Return [X, Y] of the center of cell containing provided text 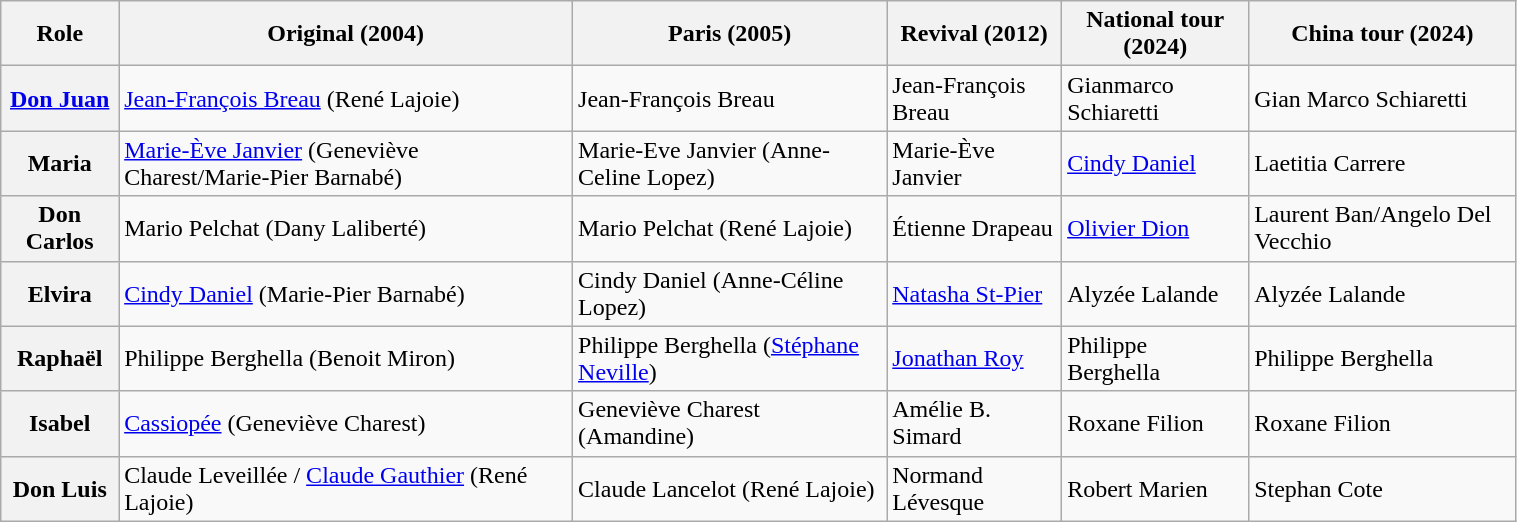
Revival (2012) [974, 34]
Natasha St-Pier [974, 294]
Gianmarco Schiaretti [1156, 98]
Mario Pelchat (René Lajoie) [730, 228]
China tour (2024) [1382, 34]
Don Luis [60, 488]
Laurent Ban/Angelo Del Vecchio [1382, 228]
Original (2004) [346, 34]
Amélie B. Simard [974, 424]
Isabel [60, 424]
Cindy Daniel (Anne-Céline Lopez) [730, 294]
Geneviève Charest (Amandine) [730, 424]
Elvira [60, 294]
Marie-Ève Janvier (Geneviève Charest/Marie-Pier Barnabé) [346, 164]
Robert Marien [1156, 488]
Étienne Drapeau [974, 228]
Normand Lévesque [974, 488]
Raphaël [60, 358]
National tour (2024) [1156, 34]
Cindy Daniel (Marie-Pier Barnabé) [346, 294]
Laetitia Carrere [1382, 164]
Cassiopée (Geneviève Charest) [346, 424]
Paris (2005) [730, 34]
Claude Leveillée / Claude Gauthier (René Lajoie) [346, 488]
Cindy Daniel [1156, 164]
Jonathan Roy [974, 358]
Marie-Eve Janvier (Anne-Celine Lopez) [730, 164]
Philippe Berghella (Stéphane Neville) [730, 358]
Maria [60, 164]
Gian Marco Schiaretti [1382, 98]
Stephan Cote [1382, 488]
Role [60, 34]
Olivier Dion [1156, 228]
Don Juan [60, 98]
Claude Lancelot (René Lajoie) [730, 488]
Mario Pelchat (Dany Laliberté) [346, 228]
Philippe Berghella (Benoit Miron) [346, 358]
Don Carlos [60, 228]
Marie-Ève Janvier [974, 164]
Jean-François Breau (René Lajoie) [346, 98]
